For the text-containing cell, return its midpoint in (X, Y) coordinate format. 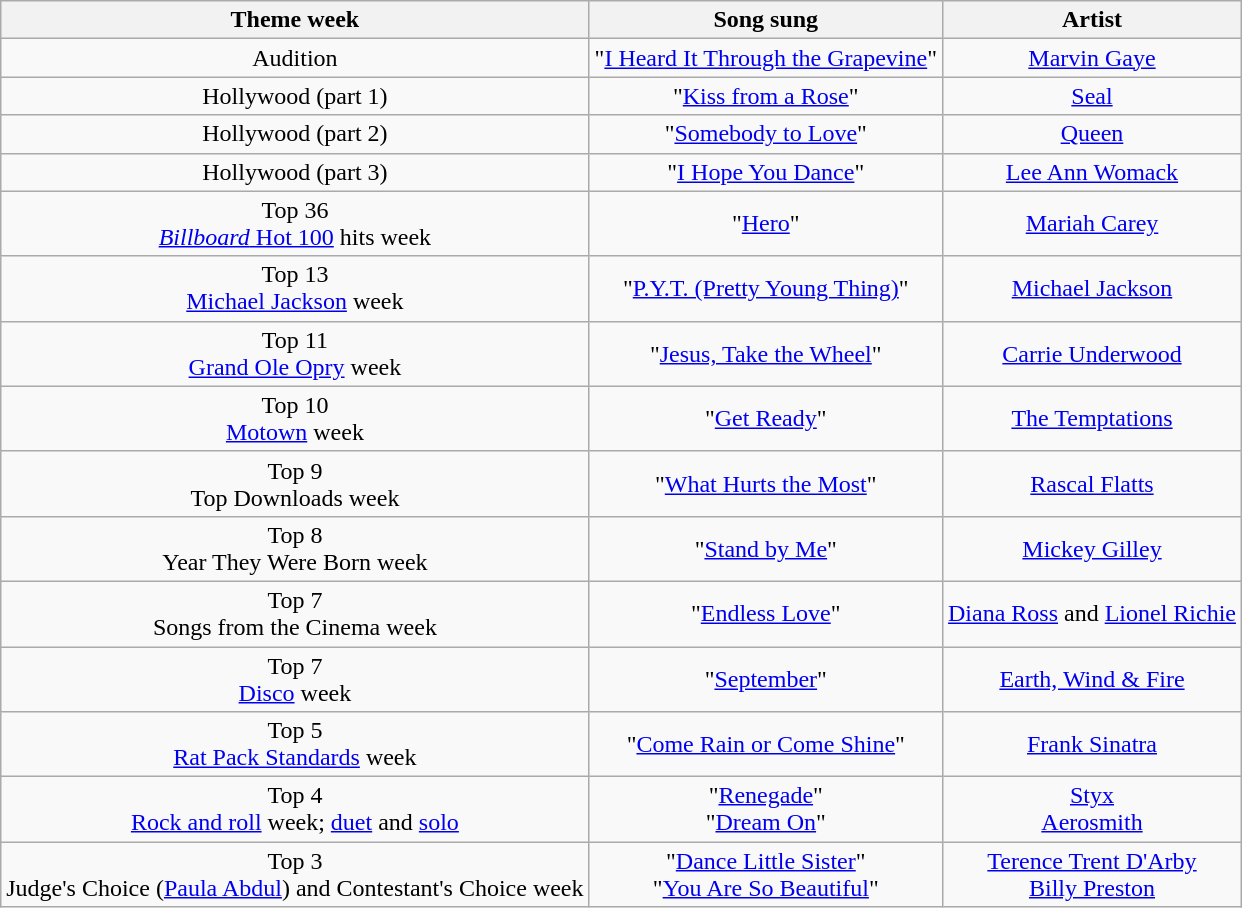
"Kiss from a Rose" (766, 96)
Queen (1092, 134)
The Temptations (1092, 418)
"Hero" (766, 224)
"P.Y.T. (Pretty Young Thing)" (766, 288)
"What Hurts the Most" (766, 484)
"Jesus, Take the Wheel" (766, 354)
"Come Rain or Come Shine" (766, 744)
Top 11Grand Ole Opry week (295, 354)
Earth, Wind & Fire (1092, 678)
"Dance Little Sister""You Are So Beautiful" (766, 874)
"Endless Love" (766, 614)
"I Heard It Through the Grapevine" (766, 58)
Top 9Top Downloads week (295, 484)
"September" (766, 678)
"Stand by Me" (766, 548)
Hollywood (part 3) (295, 172)
Lee Ann Womack (1092, 172)
"Get Ready" (766, 418)
Carrie Underwood (1092, 354)
Seal (1092, 96)
Top 10Motown week (295, 418)
Terence Trent D'ArbyBilly Preston (1092, 874)
Top 13Michael Jackson week (295, 288)
"I Hope You Dance" (766, 172)
Mariah Carey (1092, 224)
Rascal Flatts (1092, 484)
Michael Jackson (1092, 288)
Hollywood (part 1) (295, 96)
Diana Ross and Lionel Richie (1092, 614)
Marvin Gaye (1092, 58)
Top 7Songs from the Cinema week (295, 614)
Top 5Rat Pack Standards week (295, 744)
"Renegade" "Dream On" (766, 810)
Song sung (766, 20)
Audition (295, 58)
StyxAerosmith (1092, 810)
Theme week (295, 20)
Hollywood (part 2) (295, 134)
Frank Sinatra (1092, 744)
Top 36Billboard Hot 100 hits week (295, 224)
Top 3Judge's Choice (Paula Abdul) and Contestant's Choice week (295, 874)
"Somebody to Love" (766, 134)
Top 7Disco week (295, 678)
Top 8Year They Were Born week (295, 548)
Artist (1092, 20)
Top 4Rock and roll week; duet and solo (295, 810)
Mickey Gilley (1092, 548)
